Extract the (x, y) coordinate from the center of the cell holding the provided text.  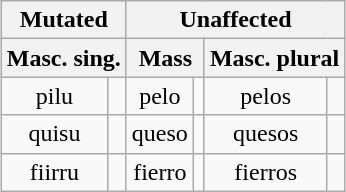
fiirru (54, 172)
Masc. sing. (64, 58)
Mass (165, 58)
Mutated (64, 20)
pelos (266, 96)
Unaffected (236, 20)
pilu (54, 96)
quesos (266, 134)
pelo (160, 96)
queso (160, 134)
Masc. plural (274, 58)
fierros (266, 172)
fierro (160, 172)
quisu (54, 134)
